From the cell containing the given text, extract its center point as [X, Y] coordinate. 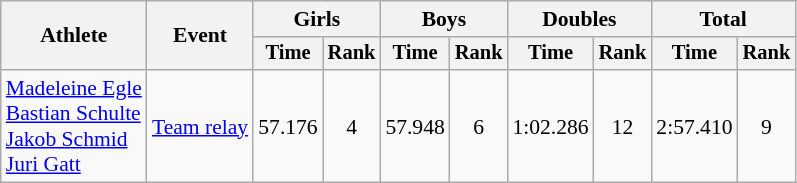
Boys [444, 19]
6 [479, 126]
Total [723, 19]
Team relay [200, 126]
12 [623, 126]
Doubles [579, 19]
1:02.286 [550, 126]
2:57.410 [694, 126]
Girls [316, 19]
57.948 [414, 126]
Event [200, 36]
57.176 [288, 126]
4 [352, 126]
Athlete [74, 36]
Madeleine EgleBastian SchulteJakob SchmidJuri Gatt [74, 126]
9 [767, 126]
